Locate the cell with the specified text and output its (X, Y) center coordinate. 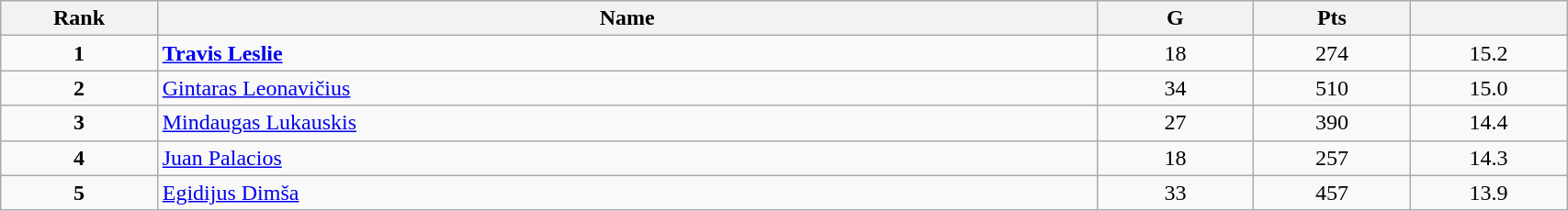
Egidijus Dimša (626, 193)
Rank (79, 18)
Pts (1332, 18)
Name (626, 18)
1 (79, 53)
15.2 (1488, 53)
G (1175, 18)
2 (79, 88)
27 (1175, 123)
34 (1175, 88)
457 (1332, 193)
510 (1332, 88)
4 (79, 158)
14.3 (1488, 158)
3 (79, 123)
Juan Palacios (626, 158)
257 (1332, 158)
14.4 (1488, 123)
13.9 (1488, 193)
15.0 (1488, 88)
Mindaugas Lukauskis (626, 123)
Travis Leslie (626, 53)
390 (1332, 123)
Gintaras Leonavičius (626, 88)
33 (1175, 193)
5 (79, 193)
274 (1332, 53)
